Locate the cell with the specified text and output its [X, Y] center coordinate. 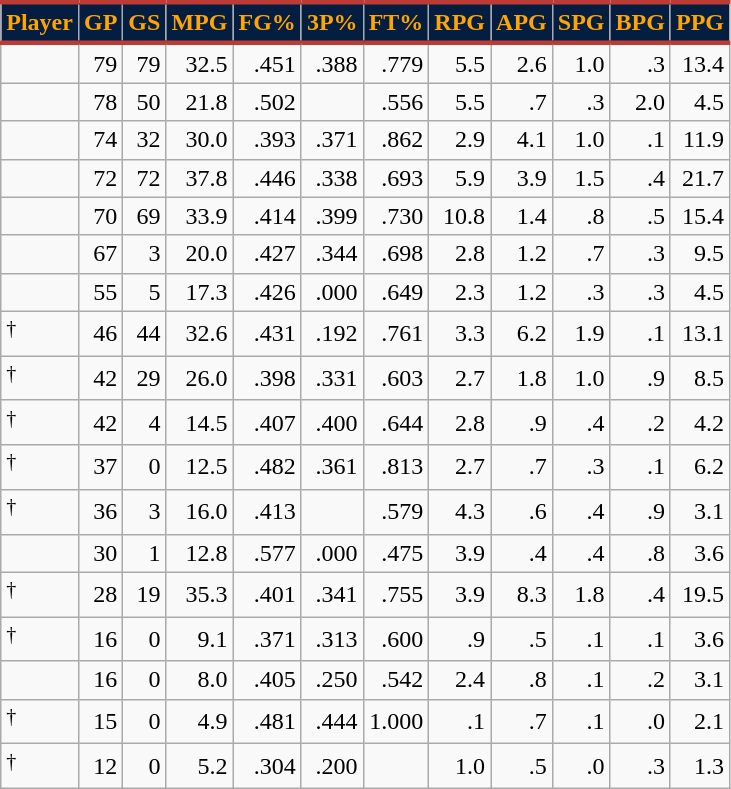
.482 [267, 468]
BPG [640, 22]
MPG [200, 22]
FG% [267, 22]
37.8 [200, 178]
15 [100, 722]
SPG [581, 22]
67 [100, 254]
.481 [267, 722]
Player [40, 22]
30 [100, 553]
GP [100, 22]
.192 [332, 334]
.338 [332, 178]
1.000 [396, 722]
.426 [267, 292]
.579 [396, 512]
30.0 [200, 140]
APG [522, 22]
3P% [332, 22]
.444 [332, 722]
5.2 [200, 766]
1.3 [700, 766]
1.9 [581, 334]
.693 [396, 178]
3.3 [460, 334]
.400 [332, 422]
RPG [460, 22]
13.4 [700, 63]
74 [100, 140]
4.3 [460, 512]
.600 [396, 640]
.502 [267, 102]
.393 [267, 140]
12.5 [200, 468]
36 [100, 512]
.331 [332, 378]
2.3 [460, 292]
19.5 [700, 594]
1.4 [522, 216]
.399 [332, 216]
20.0 [200, 254]
32.6 [200, 334]
29 [144, 378]
8.5 [700, 378]
.413 [267, 512]
FT% [396, 22]
19 [144, 594]
12.8 [200, 553]
.431 [267, 334]
70 [100, 216]
2.1 [700, 722]
50 [144, 102]
21.7 [700, 178]
4.1 [522, 140]
10.8 [460, 216]
55 [100, 292]
1.5 [581, 178]
33.9 [200, 216]
32.5 [200, 63]
14.5 [200, 422]
.761 [396, 334]
.405 [267, 680]
9.5 [700, 254]
.649 [396, 292]
.451 [267, 63]
.200 [332, 766]
17.3 [200, 292]
46 [100, 334]
9.1 [200, 640]
15.4 [700, 216]
.577 [267, 553]
32 [144, 140]
.755 [396, 594]
4 [144, 422]
28 [100, 594]
.698 [396, 254]
2.6 [522, 63]
5.9 [460, 178]
78 [100, 102]
PPG [700, 22]
.388 [332, 63]
.730 [396, 216]
4.9 [200, 722]
44 [144, 334]
2.4 [460, 680]
5 [144, 292]
8.3 [522, 594]
.644 [396, 422]
.556 [396, 102]
26.0 [200, 378]
.250 [332, 680]
.304 [267, 766]
.862 [396, 140]
4.2 [700, 422]
.401 [267, 594]
.475 [396, 553]
1 [144, 553]
.414 [267, 216]
.341 [332, 594]
.6 [522, 512]
.407 [267, 422]
.446 [267, 178]
.344 [332, 254]
.779 [396, 63]
.361 [332, 468]
.813 [396, 468]
8.0 [200, 680]
2.0 [640, 102]
11.9 [700, 140]
13.1 [700, 334]
.542 [396, 680]
.398 [267, 378]
12 [100, 766]
16.0 [200, 512]
GS [144, 22]
21.8 [200, 102]
2.9 [460, 140]
.427 [267, 254]
35.3 [200, 594]
.603 [396, 378]
37 [100, 468]
.313 [332, 640]
69 [144, 216]
